Pinpoint the cell where the given text exists, returning its (X, Y) midpoint coordinate. 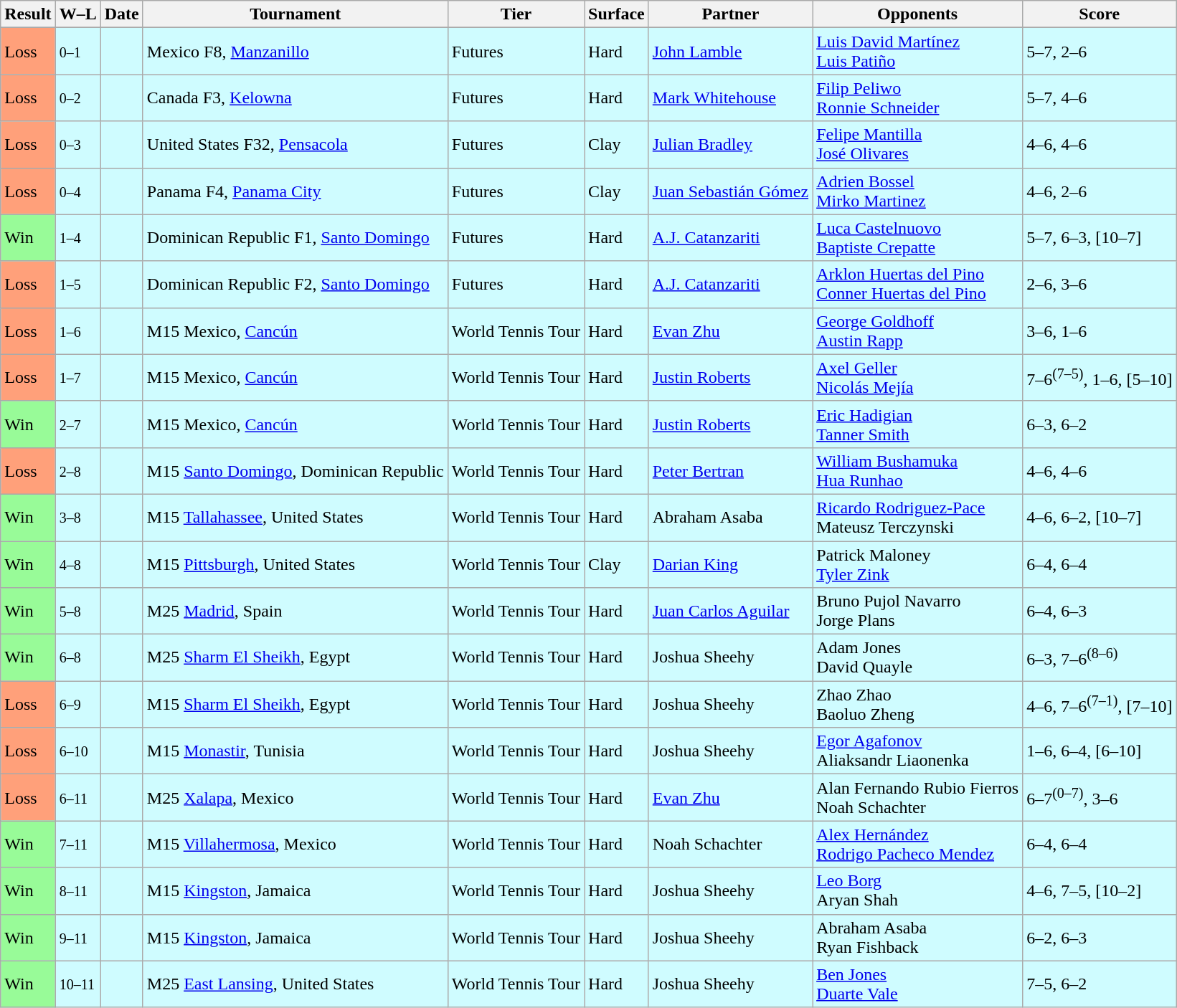
6–9 (77, 704)
1–6 (77, 331)
6–3, 6–2 (1100, 424)
Adrien Bossel Mirko Martinez (918, 191)
Axel Geller Nicolás Mejía (918, 377)
2–7 (77, 424)
Zhao Zhao Baoluo Zheng (918, 704)
Eric Hadigian Tanner Smith (918, 424)
Julian Bradley (730, 145)
Mexico F8, Manzanillo (296, 52)
Dominican Republic F2, Santo Domingo (296, 284)
Alex Hernández Rodrigo Pacheco Mendez (918, 845)
M15 Monastir, Tunisia (296, 751)
Tournament (296, 14)
0–3 (77, 145)
M15 Villahermosa, Mexico (296, 845)
M15 Pittsburgh, United States (296, 564)
0–1 (77, 52)
Opponents (918, 14)
M15 Sharm El Sheikh, Egypt (296, 704)
8–11 (77, 890)
1–6, 6–4, [6–10] (1100, 751)
Tier (516, 14)
Canada F3, Kelowna (296, 98)
M25 Sharm El Sheikh, Egypt (296, 658)
Dominican Republic F1, Santo Domingo (296, 238)
Surface (617, 14)
5–7, 4–6 (1100, 98)
Juan Sebastián Gómez (730, 191)
2–8 (77, 470)
M25 Madrid, Spain (296, 611)
Score (1100, 14)
Ricardo Rodriguez-Pace Mateusz Terczynski (918, 518)
Bruno Pujol Navarro Jorge Plans (918, 611)
0–4 (77, 191)
1–7 (77, 377)
4–8 (77, 564)
6–4, 6–3 (1100, 611)
6–7(0–7), 3–6 (1100, 797)
George Goldhoff Austin Rapp (918, 331)
7–5, 6–2 (1100, 984)
Ben Jones Duarte Vale (918, 984)
Abraham Asaba (730, 518)
1–4 (77, 238)
M25 Xalapa, Mexico (296, 797)
Filip Peliwo Ronnie Schneider (918, 98)
Adam Jones David Quayle (918, 658)
M15 Tallahassee, United States (296, 518)
Alan Fernando Rubio Fierros Noah Schachter (918, 797)
Peter Bertran (730, 470)
Arklon Huertas del Pino Conner Huertas del Pino (918, 284)
4–6, 7–6(7–1), [7–10] (1100, 704)
5–7, 2–6 (1100, 52)
M15 Santo Domingo, Dominican Republic (296, 470)
Abraham Asaba Ryan Fishback (918, 938)
1–5 (77, 284)
Mark Whitehouse (730, 98)
2–6, 3–6 (1100, 284)
3–6, 1–6 (1100, 331)
Darian King (730, 564)
Luca Castelnuovo Baptiste Crepatte (918, 238)
Juan Carlos Aguilar (730, 611)
Felipe Mantilla José Olivares (918, 145)
6–11 (77, 797)
Panama F4, Panama City (296, 191)
5–8 (77, 611)
7–6(7–5), 1–6, [5–10] (1100, 377)
Result (28, 14)
Egor Agafonov Aliaksandr Liaonenka (918, 751)
6–8 (77, 658)
4–6, 7–5, [10–2] (1100, 890)
9–11 (77, 938)
7–11 (77, 845)
Luis David Martínez Luis Patiño (918, 52)
6–10 (77, 751)
Noah Schachter (730, 845)
Partner (730, 14)
3–8 (77, 518)
John Lamble (730, 52)
Patrick Maloney Tyler Zink (918, 564)
Leo Borg Aryan Shah (918, 890)
William Bushamuka Hua Runhao (918, 470)
Date (122, 14)
4–6, 6–2, [10–7] (1100, 518)
6–2, 6–3 (1100, 938)
M25 East Lansing, United States (296, 984)
6–3, 7–6(8–6) (1100, 658)
4–6, 2–6 (1100, 191)
5–7, 6–3, [10–7] (1100, 238)
W–L (77, 14)
0–2 (77, 98)
10–11 (77, 984)
United States F32, Pensacola (296, 145)
